For the text-containing cell, return its midpoint in (x, y) coordinate format. 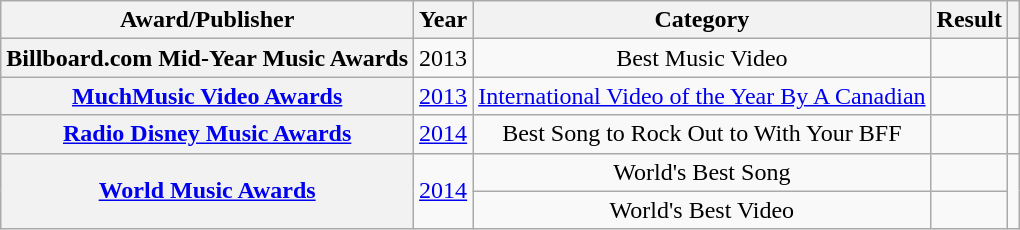
Year (444, 20)
International Video of the Year By A Canadian (702, 96)
Result (969, 20)
Best Song to Rock Out to With Your BFF (702, 134)
Best Music Video (702, 58)
World's Best Video (702, 210)
World's Best Song (702, 172)
World Music Awards (208, 191)
MuchMusic Video Awards (208, 96)
Award/Publisher (208, 20)
Category (702, 20)
Radio Disney Music Awards (208, 134)
Billboard.com Mid-Year Music Awards (208, 58)
